Output the (X, Y) coordinate of the center of the cell containing the given text.  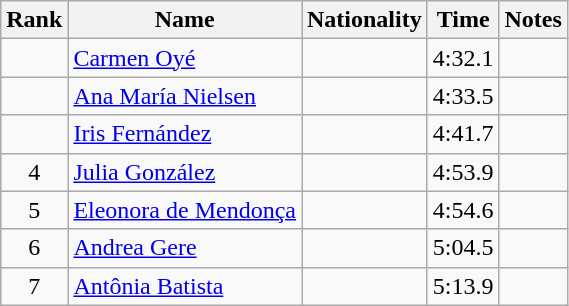
4 (34, 172)
Antônia Batista (185, 286)
Andrea Gere (185, 248)
4:41.7 (463, 134)
4:32.1 (463, 58)
Rank (34, 20)
5:04.5 (463, 248)
Iris Fernández (185, 134)
Name (185, 20)
Julia González (185, 172)
Time (463, 20)
5 (34, 210)
4:53.9 (463, 172)
Eleonora de Mendonça (185, 210)
4:54.6 (463, 210)
Notes (533, 20)
6 (34, 248)
Ana María Nielsen (185, 96)
Carmen Oyé (185, 58)
4:33.5 (463, 96)
Nationality (365, 20)
5:13.9 (463, 286)
7 (34, 286)
